For the text-containing cell, return its midpoint in (X, Y) coordinate format. 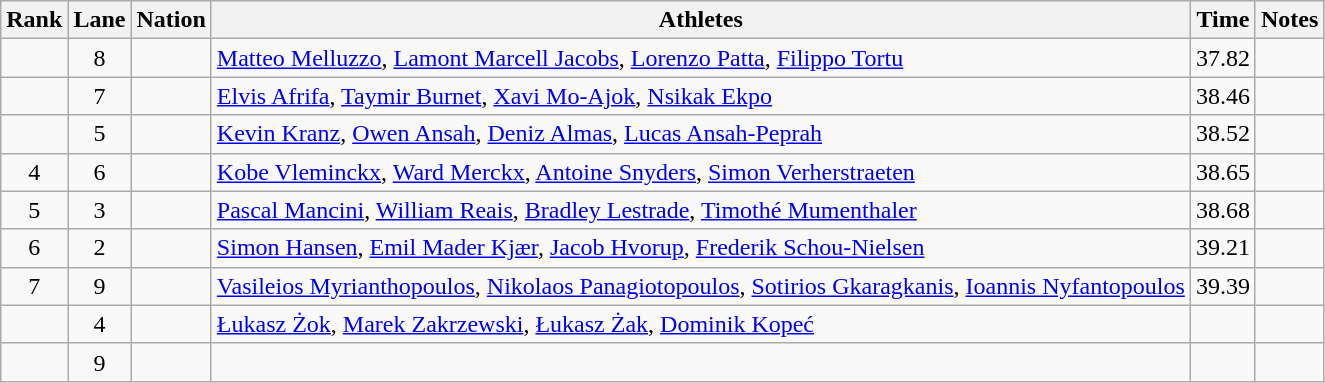
39.39 (1222, 286)
Nation (171, 20)
Rank (34, 20)
38.65 (1222, 172)
2 (100, 248)
Elvis Afrifa, Taymir Burnet, Xavi Mo-Ajok, Nsikak Ekpo (700, 96)
Łukasz Żok, Marek Zakrzewski, Łukasz Żak, Dominik Kopeć (700, 324)
Lane (100, 20)
Pascal Mancini, William Reais, Bradley Lestrade, Timothé Mumenthaler (700, 210)
Athletes (700, 20)
Simon Hansen, Emil Mader Kjær, Jacob Hvorup, Frederik Schou-Nielsen (700, 248)
Kevin Kranz, Owen Ansah, Deniz Almas, Lucas Ansah-Peprah (700, 134)
38.46 (1222, 96)
3 (100, 210)
38.52 (1222, 134)
Notes (1289, 20)
Vasileios Myrianthopoulos, Nikolaos Panagiotopoulos, Sotirios Gkaragkanis, Ioannis Nyfantopoulos (700, 286)
Kobe Vleminckx, Ward Merckx, Antoine Snyders, Simon Verherstraeten (700, 172)
8 (100, 58)
38.68 (1222, 210)
39.21 (1222, 248)
37.82 (1222, 58)
Time (1222, 20)
Matteo Melluzzo, Lamont Marcell Jacobs, Lorenzo Patta, Filippo Tortu (700, 58)
